Search for the cell housing the specified text and yield its [X, Y] center coordinate. 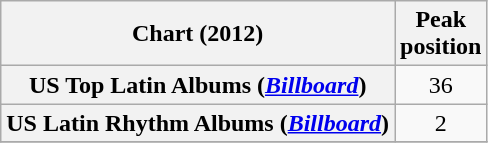
Chart (2012) [198, 34]
US Latin Rhythm Albums (Billboard) [198, 123]
US Top Latin Albums (Billboard) [198, 85]
36 [441, 85]
Peakposition [441, 34]
2 [441, 123]
